Return the (X, Y) coordinate for the center point of the cell that contains the specified text.  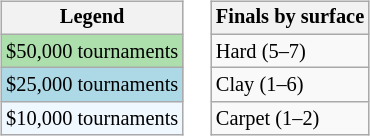
Legend (92, 18)
$50,000 tournaments (92, 51)
Hard (5–7) (290, 51)
$25,000 tournaments (92, 85)
$10,000 tournaments (92, 119)
Carpet (1–2) (290, 119)
Clay (1–6) (290, 85)
Finals by surface (290, 18)
